Return (x, y) of the center of cell containing provided text 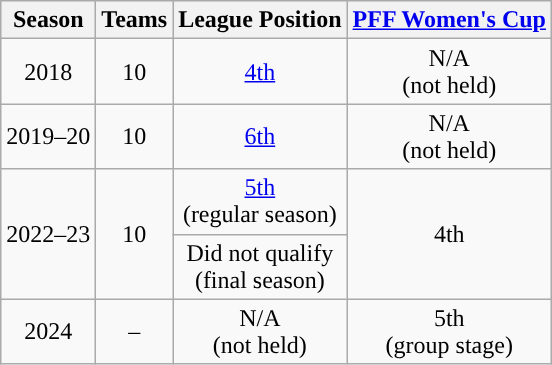
Teams (134, 20)
2018 (48, 72)
PFF Women's Cup (449, 20)
League Position (260, 20)
– (134, 332)
2022–23 (48, 234)
Did not qualify(final season) (260, 266)
5th(regular season) (260, 202)
5th(group stage) (449, 332)
6th (260, 136)
2024 (48, 332)
Season (48, 20)
2019–20 (48, 136)
